Capture the cell that displays the provided text and extract its [x, y] central coordinate. 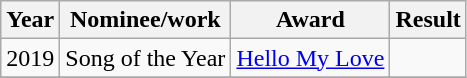
2019 [30, 58]
Year [30, 20]
Song of the Year [146, 58]
Hello My Love [310, 58]
Result [428, 20]
Nominee/work [146, 20]
Award [310, 20]
